Return the (X, Y) coordinate for the center point of the cell that contains the specified text.  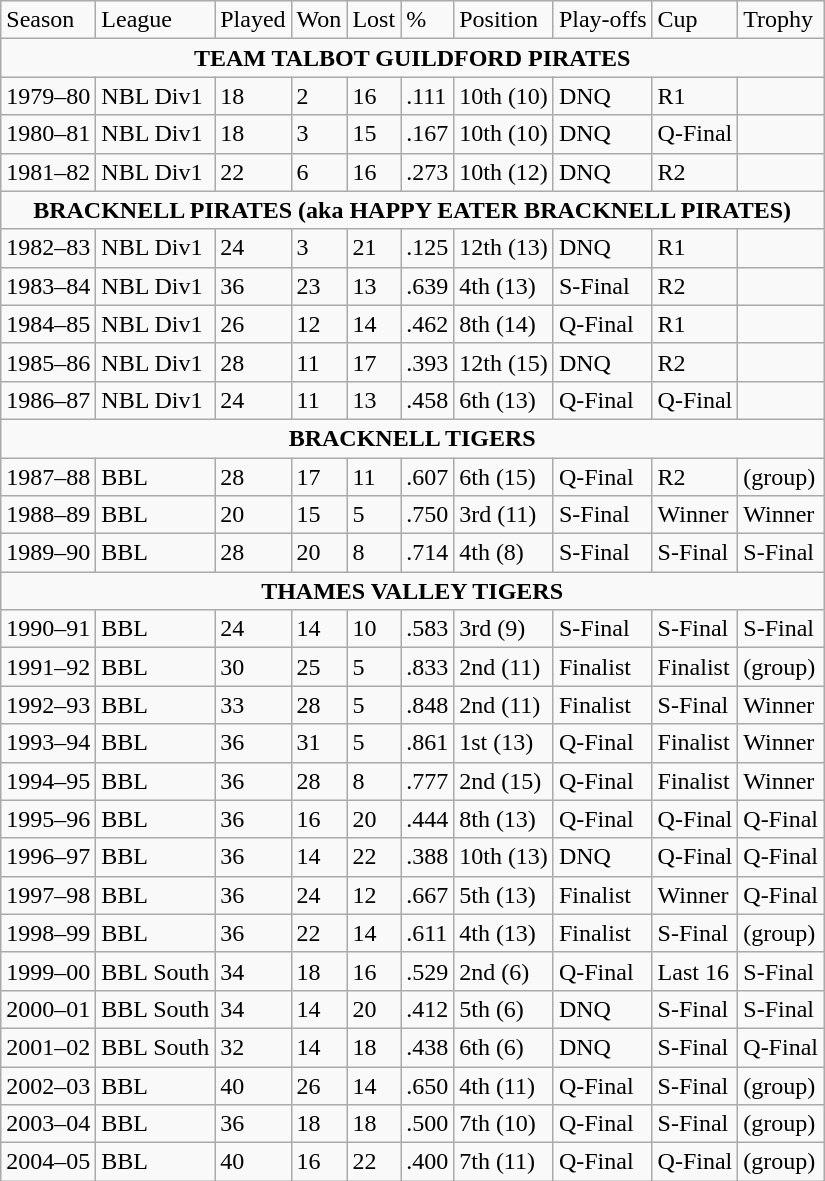
1981–82 (48, 172)
1992–93 (48, 705)
TEAM TALBOT GUILDFORD PIRATES (412, 58)
2001–02 (48, 1047)
10th (13) (504, 857)
12th (13) (504, 248)
1995–96 (48, 819)
.167 (428, 134)
5th (6) (504, 1009)
6th (13) (504, 400)
1979–80 (48, 96)
.714 (428, 553)
.444 (428, 819)
8th (14) (504, 324)
BRACKNELL TIGERS (412, 438)
1989–90 (48, 553)
.125 (428, 248)
League (156, 20)
1998–99 (48, 933)
25 (319, 667)
.777 (428, 781)
Lost (374, 20)
33 (253, 705)
.412 (428, 1009)
2002–03 (48, 1085)
10 (374, 629)
Position (504, 20)
Trophy (781, 20)
.438 (428, 1047)
.273 (428, 172)
3rd (9) (504, 629)
7th (11) (504, 1162)
.583 (428, 629)
7th (10) (504, 1124)
1985–86 (48, 362)
1993–94 (48, 743)
30 (253, 667)
8th (13) (504, 819)
1999–00 (48, 971)
.667 (428, 895)
6 (319, 172)
.393 (428, 362)
4th (11) (504, 1085)
2nd (6) (504, 971)
.639 (428, 286)
.750 (428, 515)
Won (319, 20)
6th (15) (504, 477)
3rd (11) (504, 515)
21 (374, 248)
1994–95 (48, 781)
.848 (428, 705)
.650 (428, 1085)
31 (319, 743)
.500 (428, 1124)
32 (253, 1047)
.607 (428, 477)
.611 (428, 933)
1997–98 (48, 895)
2004–05 (48, 1162)
.833 (428, 667)
6th (6) (504, 1047)
1987–88 (48, 477)
1st (13) (504, 743)
1984–85 (48, 324)
1980–81 (48, 134)
2nd (15) (504, 781)
.462 (428, 324)
1982–83 (48, 248)
.111 (428, 96)
10th (12) (504, 172)
1990–91 (48, 629)
.529 (428, 971)
% (428, 20)
.400 (428, 1162)
2 (319, 96)
1996–97 (48, 857)
Played (253, 20)
.388 (428, 857)
.861 (428, 743)
5th (13) (504, 895)
BRACKNELL PIRATES (aka HAPPY EATER BRACKNELL PIRATES) (412, 210)
12th (15) (504, 362)
THAMES VALLEY TIGERS (412, 591)
4th (8) (504, 553)
Last 16 (695, 971)
Season (48, 20)
1988–89 (48, 515)
1991–92 (48, 667)
1986–87 (48, 400)
1983–84 (48, 286)
.458 (428, 400)
23 (319, 286)
2000–01 (48, 1009)
Play-offs (602, 20)
Cup (695, 20)
2003–04 (48, 1124)
